From the cell containing the given text, extract its center point as (x, y) coordinate. 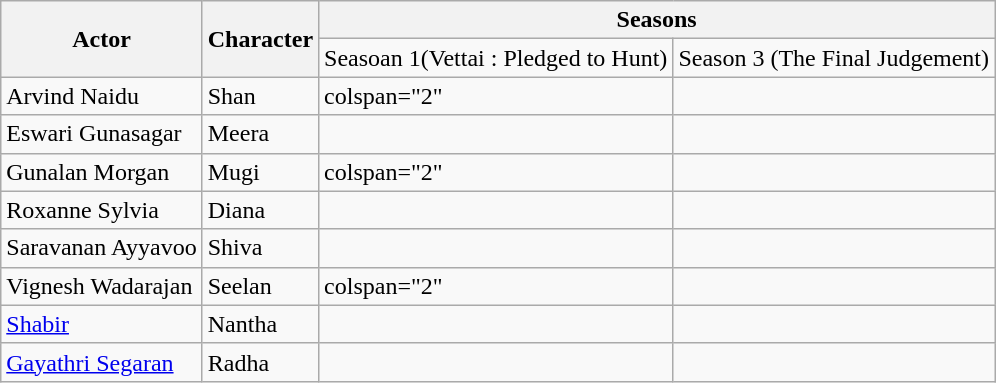
Eswari Gunasagar (102, 134)
Saravanan Ayyavoo (102, 248)
Nantha (260, 324)
Shan (260, 96)
Actor (102, 39)
Meera (260, 134)
Seasons (657, 20)
Shabir (102, 324)
Arvind Naidu (102, 96)
Diana (260, 210)
Gayathri Segaran (102, 362)
Shiva (260, 248)
Season 3 (The Final Judgement) (834, 58)
Seasoan 1(Vettai : Pledged to Hunt) (496, 58)
Radha (260, 362)
Vignesh Wadarajan (102, 286)
Seelan (260, 286)
Gunalan Morgan (102, 172)
Roxanne Sylvia (102, 210)
Mugi (260, 172)
Character (260, 39)
